Provide the (x, y) coordinate of the cell's center where the given text is located.  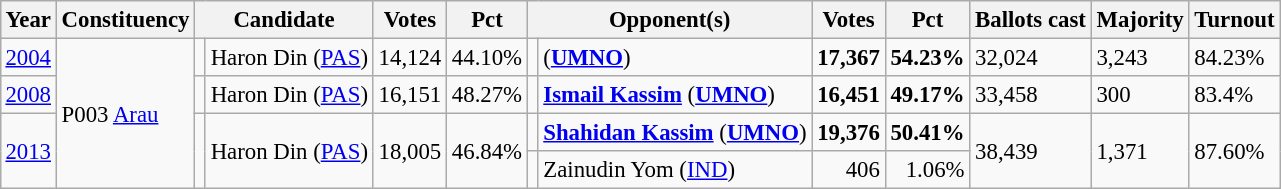
Candidate (284, 20)
2013 (28, 152)
44.10% (488, 57)
300 (1140, 95)
50.41% (928, 133)
Turnout (1234, 20)
87.60% (1234, 152)
16,451 (848, 95)
1.06% (928, 170)
Majority (1140, 20)
84.23% (1234, 57)
Constituency (125, 20)
19,376 (848, 133)
14,124 (410, 57)
Year (28, 20)
Opponent(s) (670, 20)
(UMNO) (675, 57)
18,005 (410, 152)
P003 Arau (125, 113)
49.17% (928, 95)
83.4% (1234, 95)
Zainudin Yom (IND) (675, 170)
38,439 (1030, 152)
1,371 (1140, 152)
Ismail Kassim (UMNO) (675, 95)
Shahidan Kassim (UMNO) (675, 133)
16,151 (410, 95)
48.27% (488, 95)
17,367 (848, 57)
46.84% (488, 152)
3,243 (1140, 57)
Ballots cast (1030, 20)
32,024 (1030, 57)
2004 (28, 57)
54.23% (928, 57)
2008 (28, 95)
33,458 (1030, 95)
406 (848, 170)
